Return (X, Y) of the center of cell containing provided text 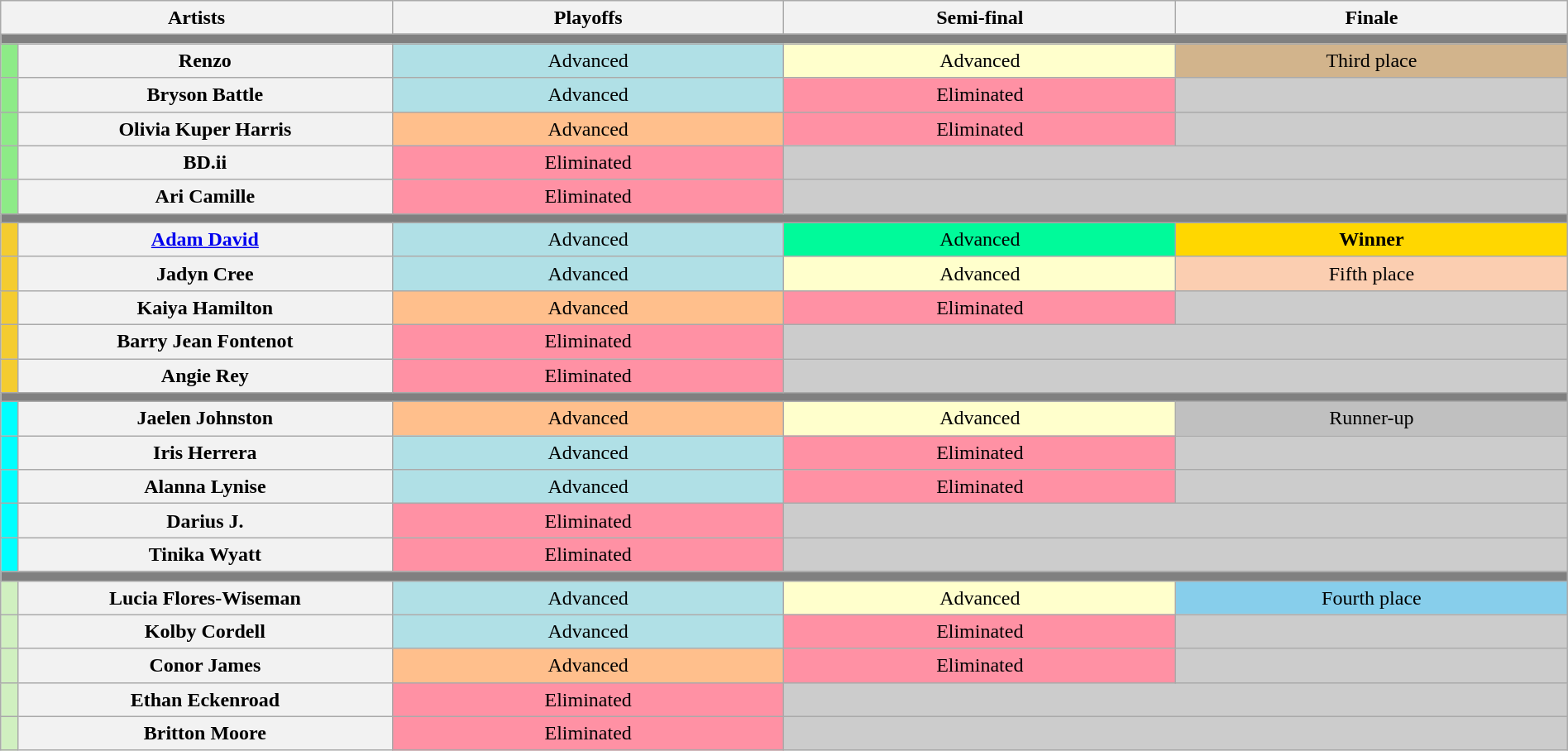
Britton Moore (205, 733)
Ari Camille (205, 197)
Iris Herrera (205, 453)
Jadyn Cree (205, 273)
Lucia Flores-Wiseman (205, 597)
Playoffs (588, 18)
Bryson Battle (205, 94)
Conor James (205, 665)
Ethan Eckenroad (205, 700)
Angie Rey (205, 375)
Tinika Wyatt (205, 554)
Barry Jean Fontenot (205, 341)
Third place (1372, 61)
Artists (197, 18)
Fourth place (1372, 597)
BD.ii (205, 162)
Alanna Lynise (205, 486)
Finale (1372, 18)
Runner-up (1372, 419)
Semi-final (980, 18)
Renzo (205, 61)
Adam David (205, 240)
Olivia Kuper Harris (205, 129)
Kolby Cordell (205, 632)
Jaelen Johnston (205, 419)
Fifth place (1372, 273)
Kaiya Hamilton (205, 308)
Darius J. (205, 521)
Winner (1372, 240)
